Scan for the cell matching the given text and deliver its (x, y) coordinate at center. 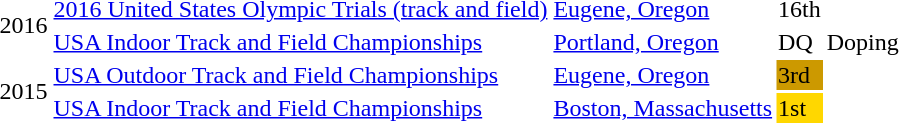
1st (800, 108)
USA Outdoor Track and Field Championships (300, 75)
Eugene, Oregon (663, 75)
DQ (800, 42)
3rd (800, 75)
Portland, Oregon (663, 42)
Boston, Massachusetts (663, 108)
